Return [X, Y] of the center of cell containing provided text 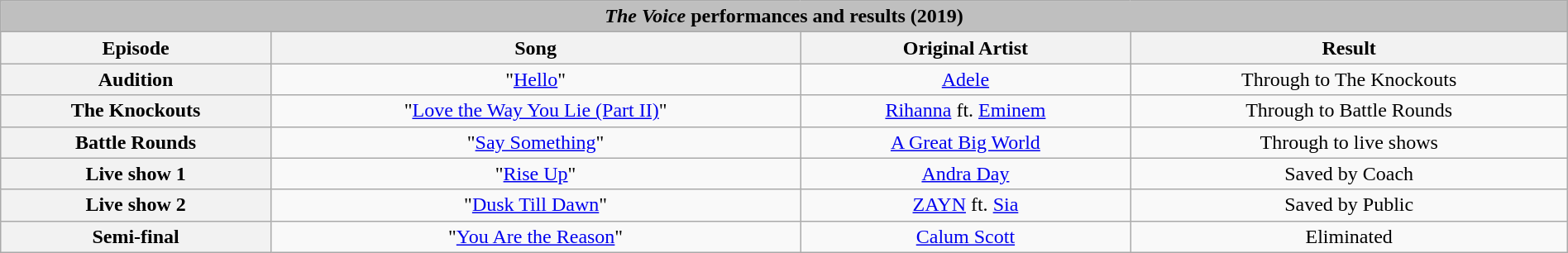
A Great Big World [966, 142]
Andra Day [966, 174]
Result [1349, 48]
Live show 2 [136, 205]
Calum Scott [966, 236]
Song [535, 48]
Audition [136, 79]
"Dusk Till Dawn" [535, 205]
Battle Rounds [136, 142]
"Love the Way You Lie (Part II)" [535, 111]
"Rise Up" [535, 174]
Through to The Knockouts [1349, 79]
Live show 1 [136, 174]
The Voice performances and results (2019) [784, 17]
Saved by Public [1349, 205]
Saved by Coach [1349, 174]
Semi-final [136, 236]
"Hello" [535, 79]
"You Are the Reason" [535, 236]
Rihanna ft. Eminem [966, 111]
ZAYN ft. Sia [966, 205]
Adele [966, 79]
The Knockouts [136, 111]
Original Artist [966, 48]
"Say Something" [535, 142]
Through to live shows [1349, 142]
Eliminated [1349, 236]
Through to Battle Rounds [1349, 111]
Episode [136, 48]
